For the text-containing cell, return its midpoint in [X, Y] coordinate format. 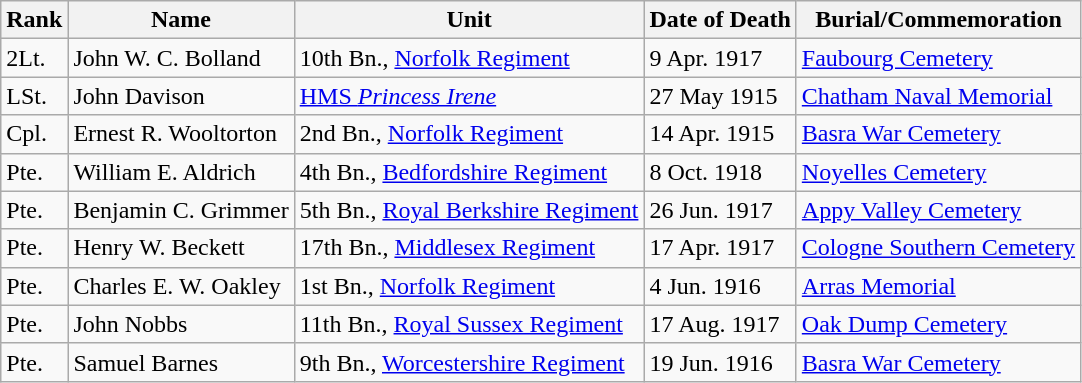
William E. Aldrich [181, 172]
Charles E. W. Oakley [181, 286]
Cpl. [34, 134]
Name [181, 20]
Faubourg Cemetery [938, 58]
2nd Bn., Norfolk Regiment [469, 134]
Ernest R. Wooltorton [181, 134]
9th Bn., Worcestershire Regiment [469, 362]
17 Aug. 1917 [720, 324]
14 Apr. 1915 [720, 134]
Cologne Southern Cemetery [938, 248]
Samuel Barnes [181, 362]
1st Bn., Norfolk Regiment [469, 286]
2Lt. [34, 58]
LSt. [34, 96]
Arras Memorial [938, 286]
11th Bn., Royal Sussex Regiment [469, 324]
9 Apr. 1917 [720, 58]
Unit [469, 20]
27 May 1915 [720, 96]
John W. C. Bolland [181, 58]
4th Bn., Bedfordshire Regiment [469, 172]
Benjamin C. Grimmer [181, 210]
HMS Princess Irene [469, 96]
17th Bn., Middlesex Regiment [469, 248]
John Nobbs [181, 324]
8 Oct. 1918 [720, 172]
17 Apr. 1917 [720, 248]
Oak Dump Cemetery [938, 324]
5th Bn., Royal Berkshire Regiment [469, 210]
Noyelles Cemetery [938, 172]
Appy Valley Cemetery [938, 210]
26 Jun. 1917 [720, 210]
10th Bn., Norfolk Regiment [469, 58]
Rank [34, 20]
19 Jun. 1916 [720, 362]
Date of Death [720, 20]
Chatham Naval Memorial [938, 96]
John Davison [181, 96]
Henry W. Beckett [181, 248]
Burial/Commemoration [938, 20]
4 Jun. 1916 [720, 286]
